Extract the [X, Y] coordinate from the center of the cell holding the provided text.  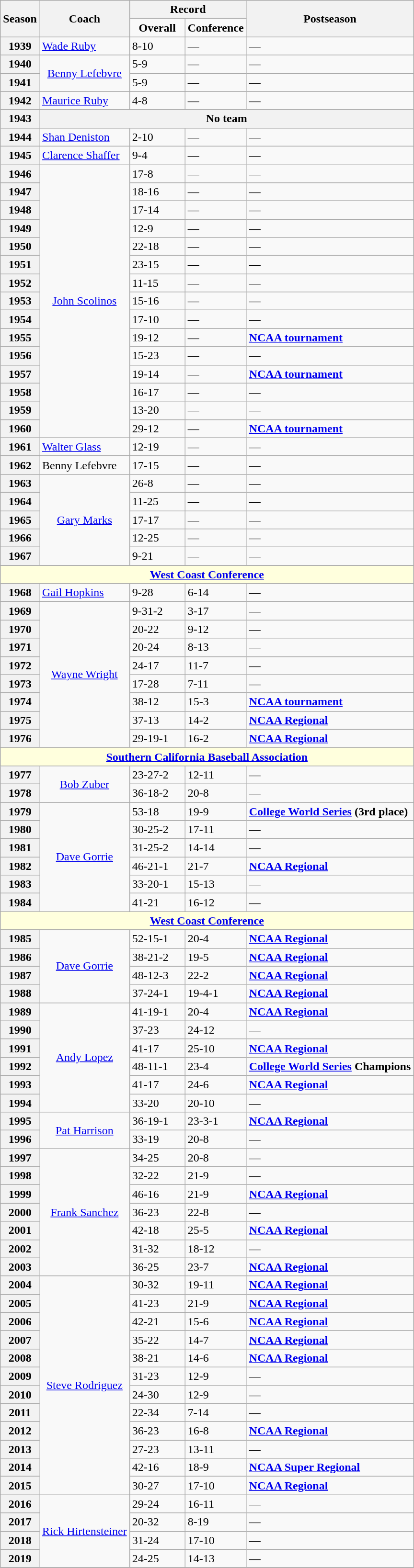
1986 [20, 957]
30-27 [157, 1486]
1953 [20, 301]
2016 [20, 1504]
19-12 [157, 338]
22-2 [216, 975]
Bob Zuber [84, 784]
1980 [20, 830]
24-30 [157, 1395]
31-23 [157, 1376]
23-27-2 [157, 775]
1949 [20, 228]
7-11 [216, 684]
Coach [84, 19]
11-25 [157, 501]
15-6 [216, 1321]
17-14 [157, 210]
John Scolinos [84, 301]
Wayne Wright [84, 675]
14-2 [216, 720]
Postseason [330, 19]
1975 [20, 720]
Gail Hopkins [84, 593]
1988 [20, 993]
35-22 [157, 1340]
1942 [20, 101]
24-25 [157, 1558]
College World Series Champions [330, 1066]
1946 [20, 173]
9-31-2 [157, 611]
1971 [20, 647]
1990 [20, 1030]
1968 [20, 593]
Andy Lopez [84, 1057]
2005 [20, 1303]
1961 [20, 447]
24-17 [157, 666]
42-18 [157, 1230]
8-10 [157, 46]
1964 [20, 501]
1947 [20, 192]
2008 [20, 1358]
1944 [20, 137]
16-8 [216, 1431]
1984 [20, 902]
1982 [20, 866]
9-28 [157, 593]
17-8 [157, 173]
23-4 [216, 1066]
18-9 [216, 1467]
8-13 [216, 647]
1998 [20, 1176]
2003 [20, 1267]
1965 [20, 519]
1993 [20, 1084]
1939 [20, 46]
Wade Ruby [84, 46]
36-18-2 [157, 793]
15-13 [216, 884]
23-7 [216, 1267]
17-11 [216, 830]
31-24 [157, 1540]
1943 [20, 119]
12-11 [216, 775]
23-3-1 [216, 1121]
1954 [20, 319]
16-12 [216, 902]
6-14 [216, 593]
1985 [20, 939]
1969 [20, 611]
1940 [20, 64]
Clarence Shaffer [84, 155]
36-19-1 [157, 1121]
19-5 [216, 957]
1974 [20, 702]
1950 [20, 247]
1996 [20, 1139]
32-22 [157, 1176]
2015 [20, 1486]
Record [188, 10]
20-22 [157, 629]
16-17 [157, 392]
1972 [20, 666]
36-25 [157, 1267]
20-32 [157, 1522]
Pat Harrison [84, 1130]
12-19 [157, 447]
2019 [20, 1558]
46-16 [157, 1194]
25-10 [216, 1048]
8-19 [216, 1522]
Walter Glass [84, 447]
1941 [20, 82]
14-6 [216, 1358]
1991 [20, 1048]
16-2 [216, 738]
1957 [20, 374]
1952 [20, 283]
33-20-1 [157, 884]
1987 [20, 975]
19-9 [216, 812]
2017 [20, 1522]
2014 [20, 1467]
1979 [20, 812]
2001 [20, 1230]
31-25-2 [157, 848]
42-21 [157, 1321]
12-25 [157, 538]
19-14 [157, 374]
11-7 [216, 666]
1960 [20, 429]
Maurice Ruby [84, 101]
Steve Rodriguez [84, 1386]
22-8 [216, 1212]
2011 [20, 1413]
2010 [20, 1395]
1951 [20, 265]
2-10 [157, 137]
2004 [20, 1285]
42-16 [157, 1467]
1956 [20, 356]
1963 [20, 483]
11-15 [157, 283]
2007 [20, 1340]
2018 [20, 1540]
24-6 [216, 1084]
1983 [20, 884]
18-16 [157, 192]
48-12-3 [157, 975]
1958 [20, 392]
14-13 [216, 1558]
13-20 [157, 410]
33-20 [157, 1103]
3-17 [216, 611]
46-21-1 [157, 866]
20-10 [216, 1103]
2002 [20, 1249]
15-16 [157, 301]
2012 [20, 1431]
1967 [20, 556]
19-11 [216, 1285]
1999 [20, 1194]
29-12 [157, 429]
1973 [20, 684]
1976 [20, 738]
30-25-2 [157, 830]
1997 [20, 1158]
25-5 [216, 1230]
NCAA Super Regional [330, 1467]
Frank Sanchez [84, 1212]
9-4 [157, 155]
2006 [20, 1321]
34-25 [157, 1158]
53-18 [157, 812]
Rick Hirtensteiner [84, 1531]
22-18 [157, 247]
Conference [216, 28]
20-24 [157, 647]
College World Series (3rd place) [330, 812]
23-15 [157, 265]
41-21 [157, 902]
38-12 [157, 702]
No team [226, 119]
1948 [20, 210]
14-7 [216, 1340]
1978 [20, 793]
Season [20, 19]
Southern California Baseball Association [207, 756]
9-21 [157, 556]
1989 [20, 1012]
16-11 [216, 1504]
15-23 [157, 356]
2000 [20, 1212]
Gary Marks [84, 519]
24-12 [216, 1030]
14-14 [216, 848]
9-12 [216, 629]
1962 [20, 465]
27-23 [157, 1449]
29-24 [157, 1504]
29-19-1 [157, 738]
1966 [20, 538]
18-12 [216, 1249]
38-21 [157, 1358]
1994 [20, 1103]
37-13 [157, 720]
Overall [157, 28]
48-11-1 [157, 1066]
19-4-1 [216, 993]
1977 [20, 775]
17-28 [157, 684]
37-23 [157, 1030]
41-19-1 [157, 1012]
15-3 [216, 702]
21-7 [216, 866]
1959 [20, 410]
26-8 [157, 483]
2013 [20, 1449]
37-24-1 [157, 993]
2009 [20, 1376]
1995 [20, 1121]
17-15 [157, 465]
7-14 [216, 1413]
1955 [20, 338]
1945 [20, 155]
30-32 [157, 1285]
17-17 [157, 519]
1970 [20, 629]
31-32 [157, 1249]
52-15-1 [157, 939]
1992 [20, 1066]
22-34 [157, 1413]
1981 [20, 848]
38-21-2 [157, 957]
13-11 [216, 1449]
Shan Deniston [84, 137]
41-23 [157, 1303]
33-19 [157, 1139]
4-8 [157, 101]
